Pinpoint the cell where the given text exists, returning its [x, y] midpoint coordinate. 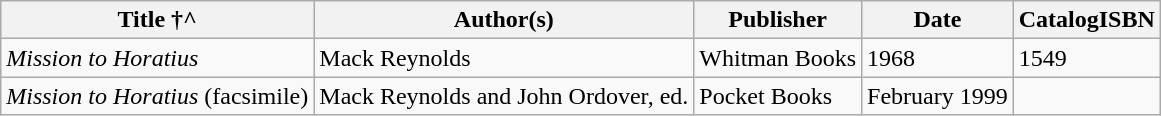
Pocket Books [778, 96]
CatalogISBN [1086, 20]
Whitman Books [778, 58]
Mack Reynolds [504, 58]
1549 [1086, 58]
February 1999 [938, 96]
Mission to Horatius (facsimile) [158, 96]
1968 [938, 58]
Title †^ [158, 20]
Publisher [778, 20]
Mission to Horatius [158, 58]
Date [938, 20]
Mack Reynolds and John Ordover, ed. [504, 96]
Author(s) [504, 20]
